Capture the cell that displays the provided text and extract its (x, y) central coordinate. 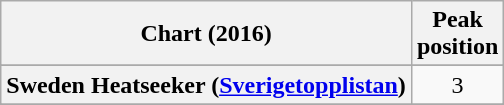
3 (457, 85)
Peakposition (457, 34)
Chart (2016) (206, 34)
Sweden Heatseeker (Sverigetopplistan) (206, 85)
